Scan for the cell matching the given text and deliver its [x, y] coordinate at center. 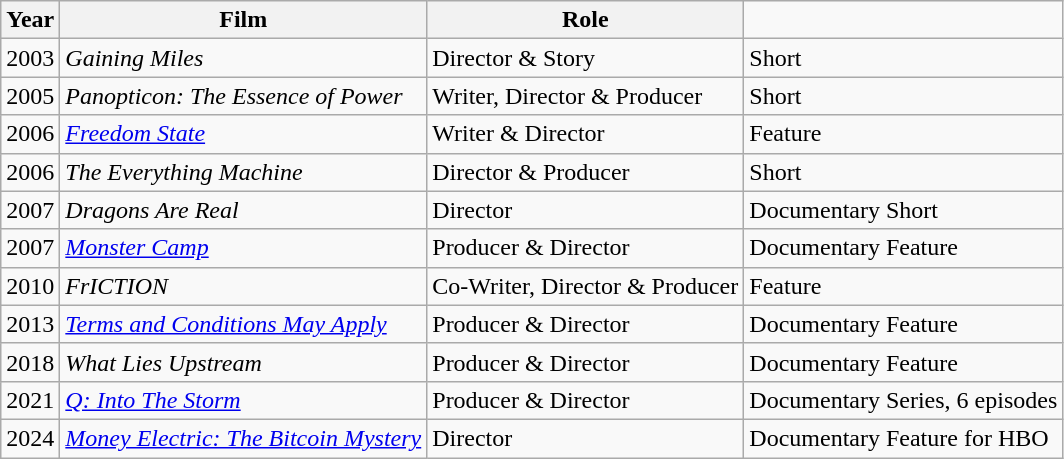
2021 [30, 400]
Director & Story [586, 58]
Monster Camp [244, 248]
Freedom State [244, 134]
2010 [30, 286]
Terms and Conditions May Apply [244, 324]
Writer & Director [586, 134]
Director & Producer [586, 172]
Gaining Miles [244, 58]
What Lies Upstream [244, 362]
The Everything Machine [244, 172]
FrICTION [244, 286]
Co-Writer, Director & Producer [586, 286]
Documentary Feature for HBO [904, 438]
2024 [30, 438]
Year [30, 20]
Panopticon: The Essence of Power [244, 96]
Writer, Director & Producer [586, 96]
Documentary Short [904, 210]
Q: Into The Storm [244, 400]
Film [244, 20]
Role [586, 20]
2003 [30, 58]
Dragons Are Real [244, 210]
Documentary Series, 6 episodes [904, 400]
2005 [30, 96]
Money Electric: The Bitcoin Mystery [244, 438]
2018 [30, 362]
2013 [30, 324]
